Find where the given text appears and provide that cell's center as [x, y] coordinate. 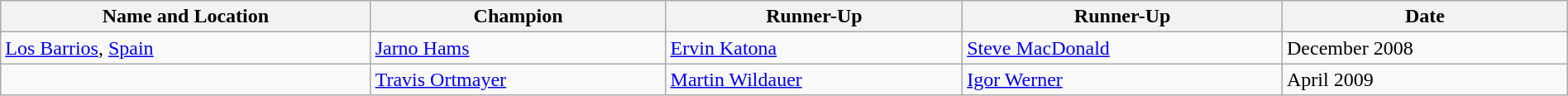
Date [1426, 17]
Los Barrios, Spain [185, 48]
Steve MacDonald [1123, 48]
Martin Wildauer [814, 79]
Jarno Hams [518, 48]
Travis Ortmayer [518, 79]
April 2009 [1426, 79]
Name and Location [185, 17]
Igor Werner [1123, 79]
Champion [518, 17]
Ervin Katona [814, 48]
December 2008 [1426, 48]
